Extract the [x, y] coordinate from the center of the cell holding the provided text.  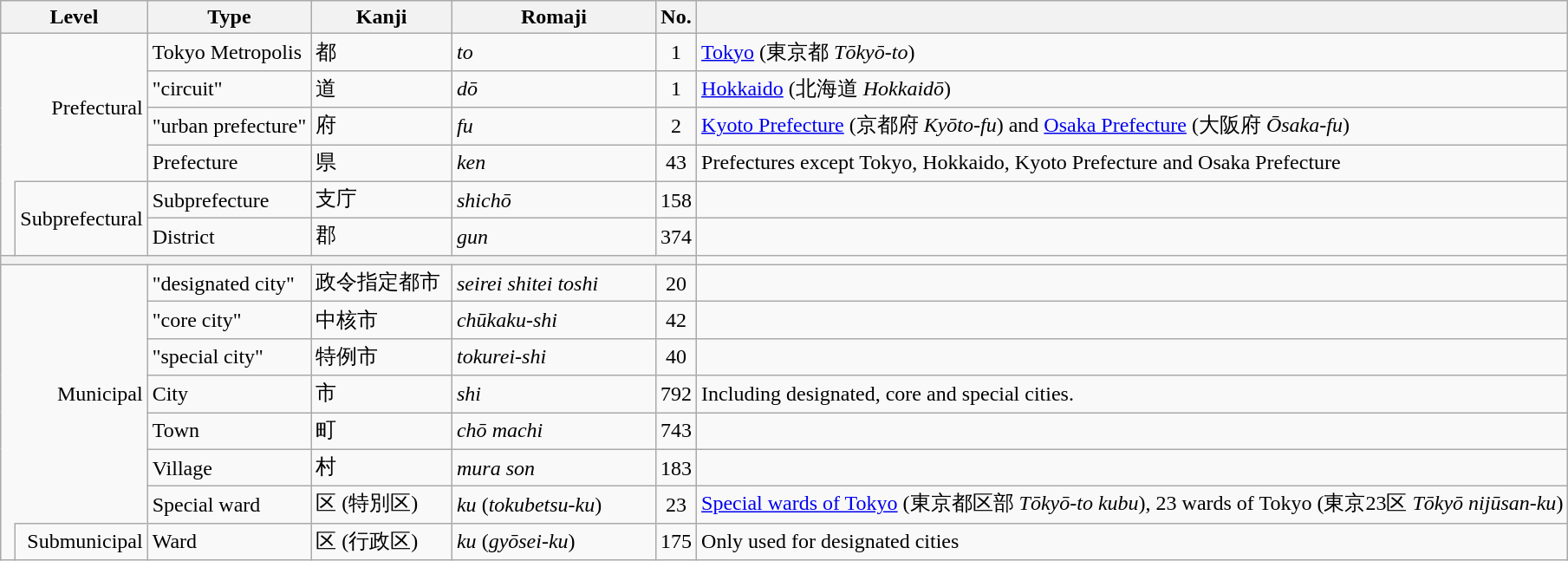
Romaji [553, 17]
shichō [553, 199]
Special ward [229, 505]
792 [676, 394]
158 [676, 199]
tokurei-shi [553, 357]
City [229, 394]
Submunicipal [81, 541]
Only used for designated cities [1132, 541]
gun [553, 238]
dō [553, 88]
政令指定都市 [381, 283]
Municipal [75, 394]
都 [381, 52]
743 [676, 432]
Prefectural [75, 108]
Subprefecture [229, 199]
Hokkaido (北海道 Hokkaidō) [1132, 88]
175 [676, 541]
特例市 [381, 357]
23 [676, 505]
"core city" [229, 321]
ku (tokubetsu-ku) [553, 505]
区 (特別区) [381, 505]
Prefecture [229, 163]
村 [381, 468]
Including designated, core and special cities. [1132, 394]
県 [381, 163]
Special wards of Tokyo (東京都区部 Tōkyō-to kubu), 23 wards of Tokyo (東京23区 Tōkyō nijūsan-ku) [1132, 505]
Subprefectural [81, 219]
Prefectures except Tokyo, Hokkaido, Kyoto Prefecture and Osaka Prefecture [1132, 163]
fu [553, 127]
chō machi [553, 432]
43 [676, 163]
支庁 [381, 199]
20 [676, 283]
No. [676, 17]
374 [676, 238]
42 [676, 321]
"circuit" [229, 88]
Town [229, 432]
中核市 [381, 321]
Level [75, 17]
市 [381, 394]
ku (gyōsei-ku) [553, 541]
Village [229, 468]
府 [381, 127]
Tokyo (東京都 Tōkyō-to) [1132, 52]
chūkaku-shi [553, 321]
40 [676, 357]
183 [676, 468]
2 [676, 127]
seirei shitei toshi [553, 283]
shi [553, 394]
Kyoto Prefecture (京都府 Kyōto-fu) and Osaka Prefecture (大阪府 Ōsaka-fu) [1132, 127]
District [229, 238]
"designated city" [229, 283]
to [553, 52]
mura son [553, 468]
区 (行政区) [381, 541]
郡 [381, 238]
町 [381, 432]
"urban prefecture" [229, 127]
Ward [229, 541]
Kanji [381, 17]
道 [381, 88]
"special city" [229, 357]
Tokyo Metropolis [229, 52]
Type [229, 17]
ken [553, 163]
